Identify which cell holds the provided text, then report its (X, Y) central coordinate. 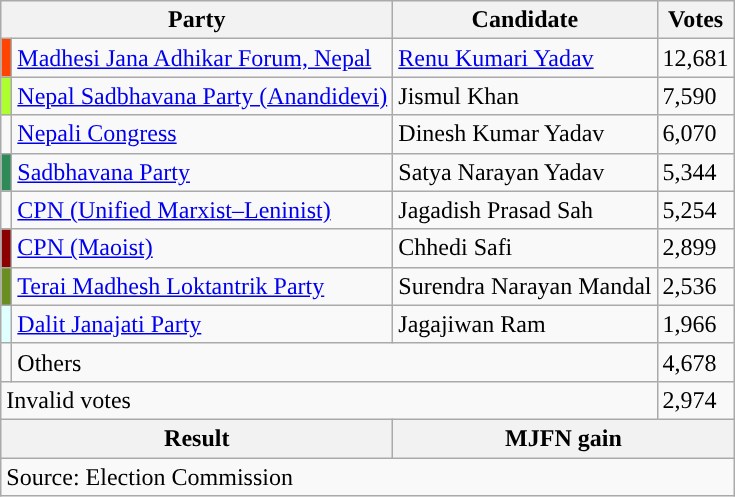
Satya Narayan Yadav (525, 172)
Dalit Janajati Party (202, 324)
5,254 (696, 210)
Jismul Khan (525, 96)
Invalid votes (329, 400)
Renu Kumari Yadav (525, 58)
Source: Election Commission (368, 477)
Votes (696, 20)
Party (197, 20)
2,536 (696, 286)
Nepal Sadbhavana Party (Anandidevi) (202, 96)
MJFN gain (564, 438)
Jagadish Prasad Sah (525, 210)
6,070 (696, 134)
Candidate (525, 20)
Chhedi Safi (525, 248)
Madhesi Jana Adhikar Forum, Nepal (202, 58)
7,590 (696, 96)
4,678 (696, 362)
Terai Madhesh Loktantrik Party (202, 286)
1,966 (696, 324)
Others (334, 362)
2,974 (696, 400)
Jagajiwan Ram (525, 324)
Surendra Narayan Mandal (525, 286)
Result (197, 438)
2,899 (696, 248)
12,681 (696, 58)
Sadbhavana Party (202, 172)
CPN (Maoist) (202, 248)
Nepali Congress (202, 134)
Dinesh Kumar Yadav (525, 134)
CPN (Unified Marxist–Leninist) (202, 210)
5,344 (696, 172)
